Extract the (X, Y) coordinate from the center of the cell holding the provided text.  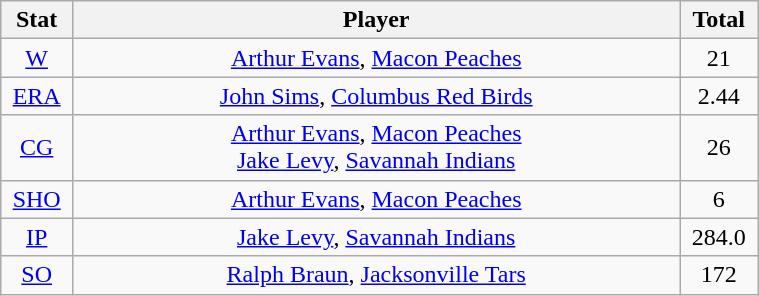
Jake Levy, Savannah Indians (376, 237)
284.0 (719, 237)
2.44 (719, 96)
Player (376, 20)
26 (719, 148)
21 (719, 58)
172 (719, 275)
W (37, 58)
Total (719, 20)
SO (37, 275)
ERA (37, 96)
Stat (37, 20)
SHO (37, 199)
Ralph Braun, Jacksonville Tars (376, 275)
CG (37, 148)
John Sims, Columbus Red Birds (376, 96)
6 (719, 199)
Arthur Evans, Macon Peaches Jake Levy, Savannah Indians (376, 148)
IP (37, 237)
